Scan for the cell matching the given text and deliver its (X, Y) coordinate at center. 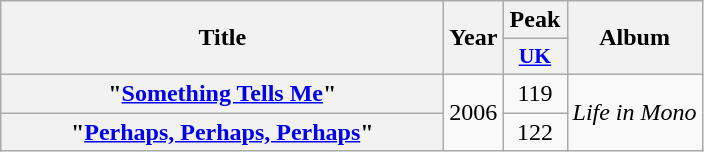
119 (535, 93)
"Perhaps, Perhaps, Perhaps" (222, 131)
Life in Mono (634, 112)
UK (535, 57)
Title (222, 38)
122 (535, 131)
Year (474, 38)
"Something Tells Me" (222, 93)
Peak (535, 20)
Album (634, 38)
2006 (474, 112)
